Find where the given text appears and provide that cell's center as [X, Y] coordinate. 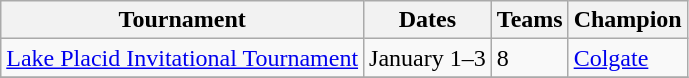
Teams [530, 20]
Dates [428, 20]
Colgate [628, 58]
January 1–3 [428, 58]
Tournament [182, 20]
Lake Placid Invitational Tournament [182, 58]
8 [530, 58]
Champion [628, 20]
